For the text-containing cell, return its midpoint in [X, Y] coordinate format. 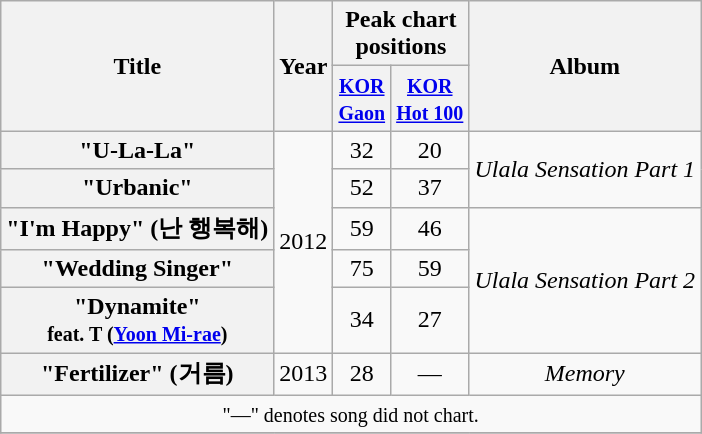
"U-La-La" [138, 150]
"Dynamite"feat. T (Yoon Mi-rae) [138, 320]
"Urbanic" [138, 188]
Ulala Sensation Part 1 [585, 169]
— [430, 374]
Album [585, 66]
32 [362, 150]
"Fertilizer" (거름) [138, 374]
"—" denotes song did not chart. [351, 414]
46 [430, 228]
Peak chart positions [401, 34]
27 [430, 320]
2013 [304, 374]
KORHot 100 [430, 98]
20 [430, 150]
75 [362, 269]
Title [138, 66]
"I'm Happy" (난 행복해) [138, 228]
Year [304, 66]
37 [430, 188]
52 [362, 188]
KORGaon [362, 98]
Memory [585, 374]
34 [362, 320]
2012 [304, 242]
28 [362, 374]
"Wedding Singer" [138, 269]
Ulala Sensation Part 2 [585, 280]
